Scan for the cell matching the given text and deliver its [X, Y] coordinate at center. 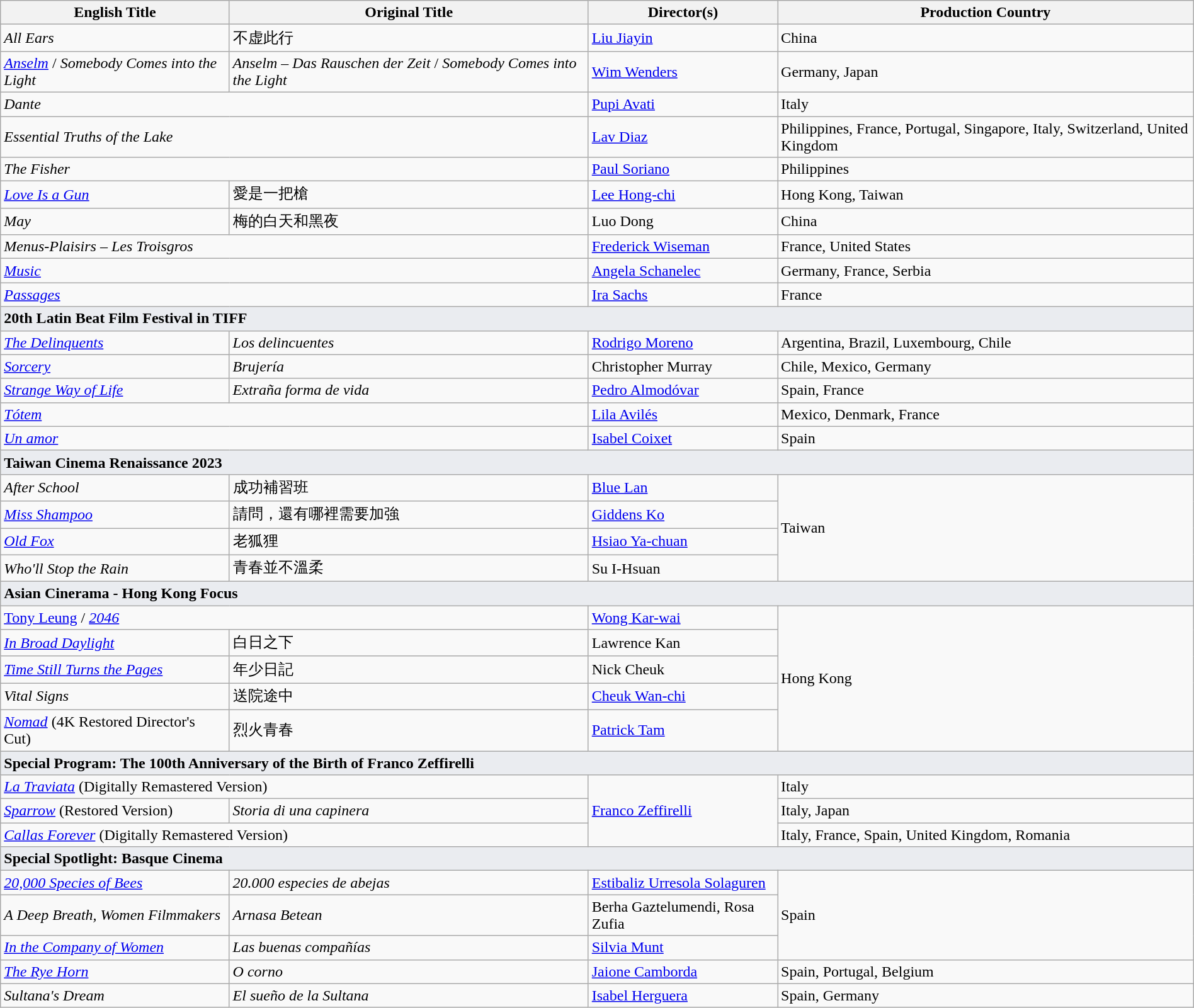
Extraña forma de vida [409, 390]
Essential Truths of the Lake [295, 136]
Special Program: The 100th Anniversary of the Birth of Franco Zeffirelli [597, 762]
Frederick Wiseman [683, 247]
Spain, Germany [986, 995]
After School [115, 487]
Nick Cheuk [683, 670]
Menus-Plaisirs – Les Troisgros [295, 247]
A Deep Breath, Women Filmmakers [115, 915]
France, United States [986, 247]
Anselm – Das Rauschen der Zeit / Somebody Comes into the Light [409, 72]
Mexico, Denmark, France [986, 414]
La Traviata (Digitally Remastered Version) [295, 787]
Christopher Murray [683, 366]
不虚此行 [409, 38]
Lila Avilés [683, 414]
English Title [115, 13]
The Delinquents [115, 343]
Pedro Almodóvar [683, 390]
Vital Signs [115, 696]
The Rye Horn [115, 971]
20,000 Species of Bees [115, 883]
Berha Gaztelumendi, Rosa Zufia [683, 915]
Spain, Portugal, Belgium [986, 971]
Sorcery [115, 366]
20th Latin Beat Film Festival in TIFF [597, 319]
Passages [295, 295]
愛是一把槍 [409, 195]
Cheuk Wan-chi [683, 696]
Estibaliz Urresola Solaguren [683, 883]
Time Still Turns the Pages [115, 670]
Hong Kong, Taiwan [986, 195]
20.000 especies de abejas [409, 883]
Isabel Coixet [683, 438]
May [115, 222]
Miss Shampoo [115, 515]
Rodrigo Moreno [683, 343]
Who'll Stop the Rain [115, 568]
Asian Cinerama - Hong Kong Focus [597, 594]
The Fisher [295, 169]
Arnasa Betean [409, 915]
成功補習班 [409, 487]
Strange Way of Life [115, 390]
El sueño de la Sultana [409, 995]
O corno [409, 971]
Hong Kong [986, 679]
Wim Wenders [683, 72]
Sparrow (Restored Version) [115, 811]
Germany, France, Serbia [986, 271]
Argentina, Brazil, Luxembourg, Chile [986, 343]
青春並不溫柔 [409, 568]
請問，還有哪裡需要加強 [409, 515]
Nomad (4K Restored Director's Cut) [115, 730]
Love Is a Gun [115, 195]
Storia di una capinera [409, 811]
Luo Dong [683, 222]
Jaione Camborda [683, 971]
Callas Forever (Digitally Remastered Version) [295, 835]
Lawrence Kan [683, 643]
Brujería [409, 366]
Philippines [986, 169]
Patrick Tam [683, 730]
Original Title [409, 13]
Franco Zeffirelli [683, 811]
送院途中 [409, 696]
Spain, France [986, 390]
Pupi Avati [683, 104]
Sultana's Dream [115, 995]
白日之下 [409, 643]
Lav Diaz [683, 136]
Old Fox [115, 541]
Angela Schanelec [683, 271]
In the Company of Women [115, 948]
Production Country [986, 13]
Tony Leung / 2046 [295, 618]
Giddens Ko [683, 515]
Isabel Herguera [683, 995]
梅的白天和黑夜 [409, 222]
Director(s) [683, 13]
Las buenas compañías [409, 948]
In Broad Daylight [115, 643]
老狐狸 [409, 541]
Lee Hong-chi [683, 195]
Italy, Japan [986, 811]
Italy, France, Spain, United Kingdom, Romania [986, 835]
Wong Kar-wai [683, 618]
Blue Lan [683, 487]
Music [295, 271]
Taiwan Cinema Renaissance 2023 [597, 462]
Liu Jiayin [683, 38]
Su I-Hsuan [683, 568]
Anselm / Somebody Comes into the Light [115, 72]
Taiwan [986, 528]
Ira Sachs [683, 295]
Philippines, France, Portugal, Singapore, Italy, Switzerland, United Kingdom [986, 136]
Germany, Japan [986, 72]
年少日記 [409, 670]
Hsiao Ya-chuan [683, 541]
Silvia Munt [683, 948]
Tótem [295, 414]
France [986, 295]
Chile, Mexico, Germany [986, 366]
Special Spotlight: Basque Cinema [597, 859]
All Ears [115, 38]
Los delincuentes [409, 343]
Un amor [295, 438]
Dante [295, 104]
Paul Soriano [683, 169]
烈火青春 [409, 730]
